Locate the cell with the specified text and output its (X, Y) center coordinate. 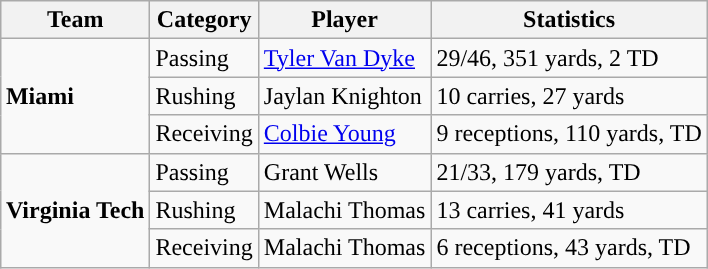
Jaylan Knighton (344, 96)
10 carries, 27 yards (569, 96)
Miami (75, 96)
Player (344, 20)
6 receptions, 43 yards, TD (569, 248)
9 receptions, 110 yards, TD (569, 134)
Colbie Young (344, 134)
Statistics (569, 20)
21/33, 179 yards, TD (569, 172)
13 carries, 41 yards (569, 210)
Team (75, 20)
Tyler Van Dyke (344, 58)
Category (204, 20)
Grant Wells (344, 172)
29/46, 351 yards, 2 TD (569, 58)
Virginia Tech (75, 210)
